Scan for the cell matching the given text and deliver its (X, Y) coordinate at center. 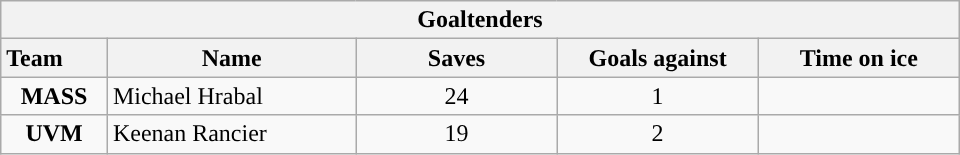
2 (658, 134)
Time on ice (858, 58)
1 (658, 96)
Goaltenders (480, 20)
Michael Hrabal (232, 96)
UVM (54, 134)
MASS (54, 96)
Name (232, 58)
Saves (456, 58)
Goals against (658, 58)
19 (456, 134)
Team (54, 58)
Keenan Rancier (232, 134)
24 (456, 96)
